Capture the cell that displays the provided text and extract its (X, Y) central coordinate. 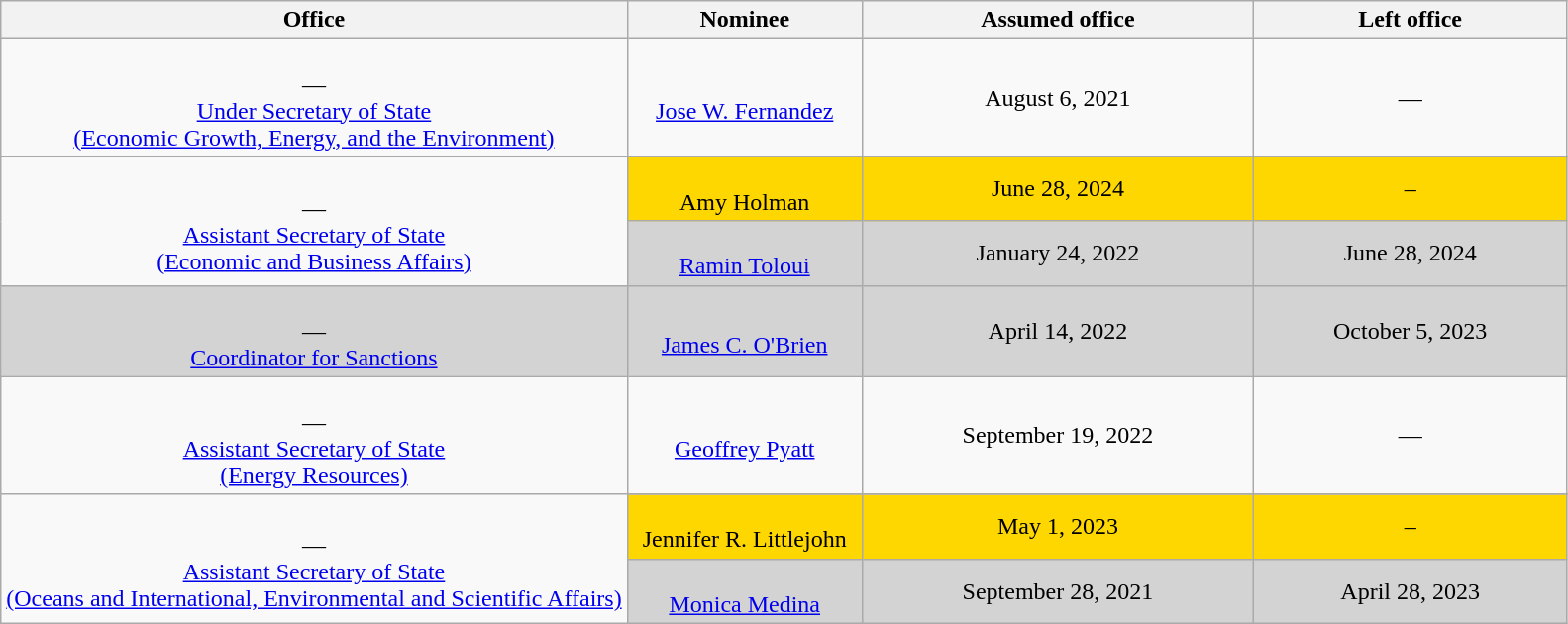
Jennifer R. Littlejohn (745, 527)
—Coordinator for Sanctions (314, 331)
Monica Medina (745, 590)
—Under Secretary of State(Economic Growth, Energy, and the Environment) (314, 97)
Nominee (745, 20)
April 28, 2023 (1411, 590)
April 14, 2022 (1058, 331)
Ramin Toloui (745, 254)
Office (314, 20)
August 6, 2021 (1058, 97)
Left office (1411, 20)
Geoffrey Pyatt (745, 436)
—Assistant Secretary of State(Oceans and International, Environmental and Scientific Affairs) (314, 559)
—Assistant Secretary of State(Energy Resources) (314, 436)
—Assistant Secretary of State(Economic and Business Affairs) (314, 221)
September 28, 2021 (1058, 590)
Amy Holman (745, 188)
Jose W. Fernandez (745, 97)
October 5, 2023 (1411, 331)
January 24, 2022 (1058, 254)
James C. O'Brien (745, 331)
September 19, 2022 (1058, 436)
May 1, 2023 (1058, 527)
Assumed office (1058, 20)
